Capture the cell that displays the provided text and extract its [X, Y] central coordinate. 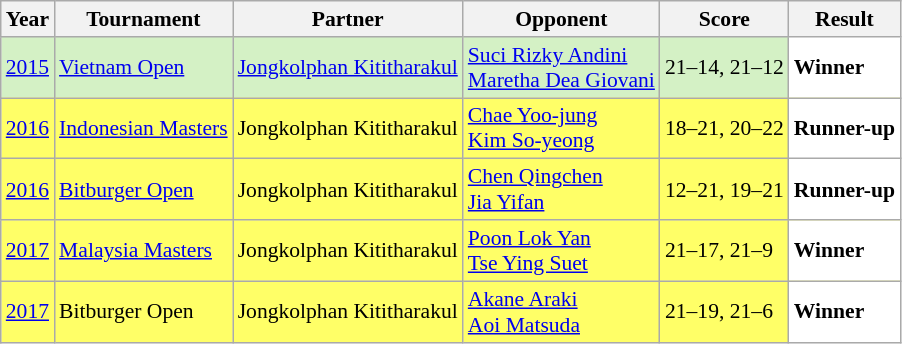
18–21, 20–22 [724, 128]
Suci Rizky Andini Maretha Dea Giovani [562, 68]
Partner [348, 19]
Poon Lok Yan Tse Ying Suet [562, 250]
Tournament [144, 19]
Score [724, 19]
Chen Qingchen Jia Yifan [562, 190]
12–21, 19–21 [724, 190]
Chae Yoo-jung Kim So-yeong [562, 128]
2015 [28, 68]
21–14, 21–12 [724, 68]
Year [28, 19]
Akane Araki Aoi Matsuda [562, 312]
Result [844, 19]
21–19, 21–6 [724, 312]
Indonesian Masters [144, 128]
Opponent [562, 19]
21–17, 21–9 [724, 250]
Malaysia Masters [144, 250]
Vietnam Open [144, 68]
